Return [X, Y] of the center of cell containing provided text 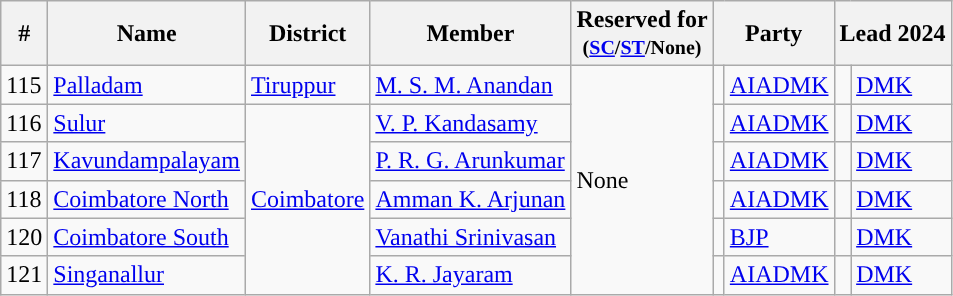
Amman K. Arjunan [470, 199]
Reserved for (SC/ST/None) [642, 34]
115 [24, 85]
M. S. M. Anandan [470, 85]
118 [24, 199]
Party [774, 34]
Member [470, 34]
Singanallur [147, 275]
None [642, 180]
Lead 2024 [892, 34]
Coimbatore [307, 199]
Palladam [147, 85]
121 [24, 275]
V. P. Kandasamy [470, 123]
K. R. Jayaram [470, 275]
Name [147, 34]
District [307, 34]
117 [24, 161]
BJP [779, 237]
Coimbatore South [147, 237]
Coimbatore North [147, 199]
Tiruppur [307, 85]
120 [24, 237]
116 [24, 123]
# [24, 34]
P. R. G. Arunkumar [470, 161]
Vanathi Srinivasan [470, 237]
Sulur [147, 123]
Kavundampalayam [147, 161]
